Find where the given text appears and provide that cell's center as (x, y) coordinate. 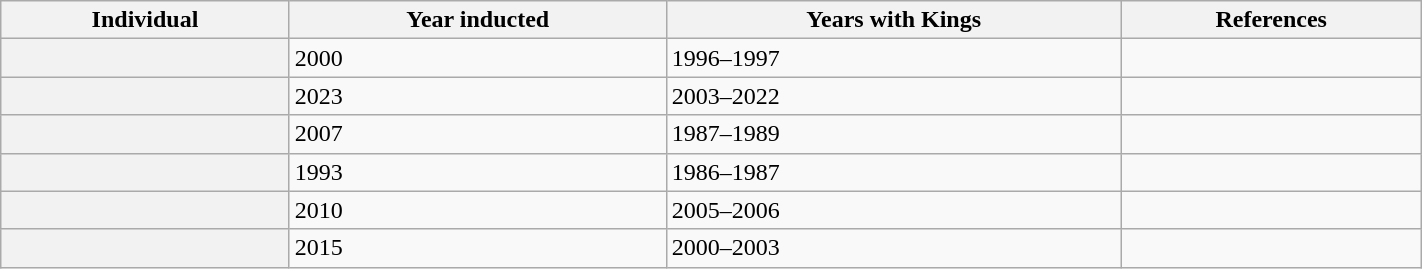
2003–2022 (894, 96)
2000 (478, 58)
Years with Kings (894, 20)
2015 (478, 248)
2010 (478, 210)
Year inducted (478, 20)
2007 (478, 134)
2005–2006 (894, 210)
References (1271, 20)
1986–1987 (894, 172)
1993 (478, 172)
2023 (478, 96)
1987–1989 (894, 134)
1996–1997 (894, 58)
Individual (145, 20)
2000–2003 (894, 248)
